Scan for the cell matching the given text and deliver its [x, y] coordinate at center. 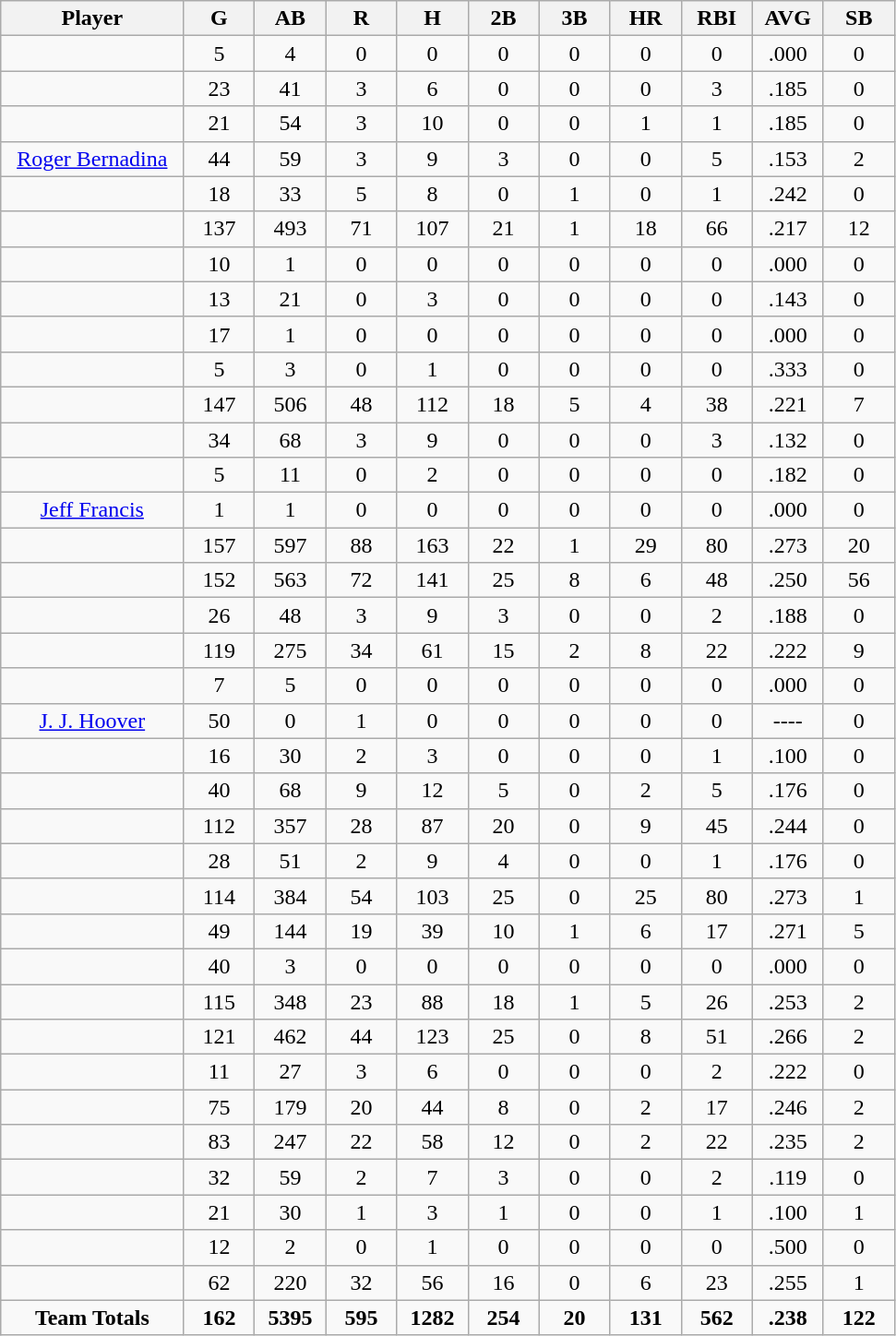
123 [432, 1037]
115 [220, 1001]
.182 [788, 475]
247 [290, 1142]
.253 [788, 1001]
R [362, 18]
.188 [788, 615]
.132 [788, 440]
563 [290, 580]
G [220, 18]
357 [290, 826]
.246 [788, 1107]
163 [432, 545]
J. J. Hoover [92, 721]
152 [220, 580]
.153 [788, 159]
58 [432, 1142]
348 [290, 1001]
147 [220, 404]
AVG [788, 18]
.266 [788, 1037]
Roger Bernadina [92, 159]
.119 [788, 1177]
87 [432, 826]
114 [220, 896]
29 [646, 545]
122 [858, 1318]
121 [220, 1037]
27 [290, 1072]
75 [220, 1107]
162 [220, 1318]
141 [432, 580]
RBI [716, 18]
Player [92, 18]
49 [220, 931]
HR [646, 18]
SB [858, 18]
2B [504, 18]
71 [362, 229]
119 [220, 650]
3B [574, 18]
.333 [788, 369]
83 [220, 1142]
384 [290, 896]
.242 [788, 194]
.271 [788, 931]
595 [362, 1318]
107 [432, 229]
.235 [788, 1142]
Jeff Francis [92, 510]
45 [716, 826]
62 [220, 1282]
38 [716, 404]
1282 [432, 1318]
13 [220, 299]
50 [220, 721]
.238 [788, 1318]
41 [290, 89]
15 [504, 650]
66 [716, 229]
---- [788, 721]
.217 [788, 229]
144 [290, 931]
19 [362, 931]
H [432, 18]
39 [432, 931]
5395 [290, 1318]
597 [290, 545]
.500 [788, 1247]
462 [290, 1037]
220 [290, 1282]
179 [290, 1107]
61 [432, 650]
562 [716, 1318]
137 [220, 229]
103 [432, 896]
.221 [788, 404]
33 [290, 194]
AB [290, 18]
275 [290, 650]
.255 [788, 1282]
131 [646, 1318]
.143 [788, 299]
72 [362, 580]
506 [290, 404]
.250 [788, 580]
493 [290, 229]
254 [504, 1318]
157 [220, 545]
Team Totals [92, 1318]
.244 [788, 826]
